Extract the (X, Y) coordinate from the center of the cell holding the provided text.  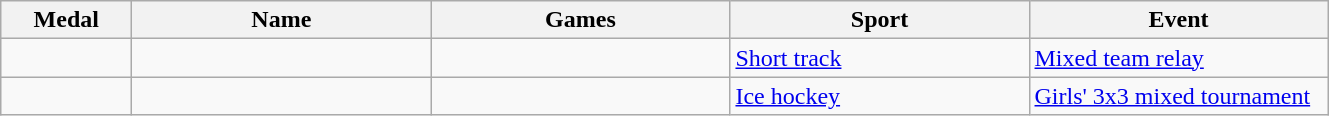
Event (1178, 20)
Sport (880, 20)
Medal (66, 20)
Girls' 3x3 mixed tournament (1178, 96)
Games (580, 20)
Name (282, 20)
Mixed team relay (1178, 58)
Ice hockey (880, 96)
Short track (880, 58)
